Provide the [x, y] coordinate of the cell's center where the given text is located.  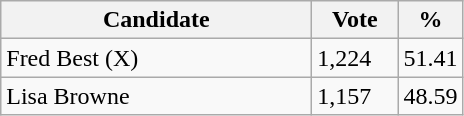
48.59 [430, 96]
51.41 [430, 58]
% [430, 20]
Candidate [156, 20]
Fred Best (X) [156, 58]
1,224 [355, 58]
Lisa Browne [156, 96]
1,157 [355, 96]
Vote [355, 20]
